Identify which cell holds the provided text, then report its (x, y) central coordinate. 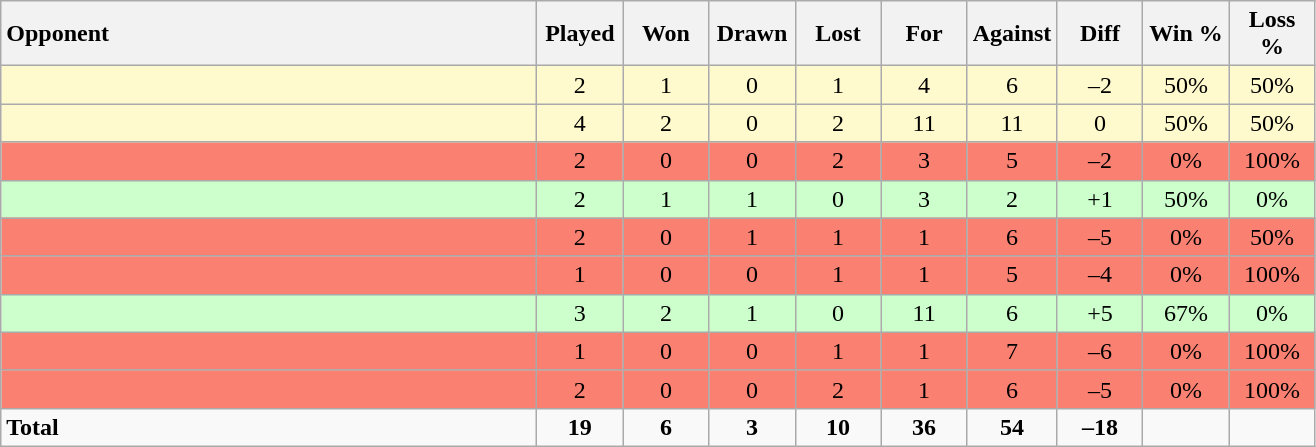
10 (838, 427)
36 (924, 427)
Drawn (752, 34)
+5 (1100, 313)
Lost (838, 34)
Opponent (269, 34)
Against (1012, 34)
Loss % (1272, 34)
67% (1186, 313)
Played (580, 34)
–6 (1100, 351)
7 (1012, 351)
54 (1012, 427)
Total (269, 427)
Win % (1186, 34)
Diff (1100, 34)
Won (666, 34)
For (924, 34)
–4 (1100, 275)
+1 (1100, 199)
19 (580, 427)
–18 (1100, 427)
